Extract the [X, Y] coordinate from the center of the cell holding the provided text.  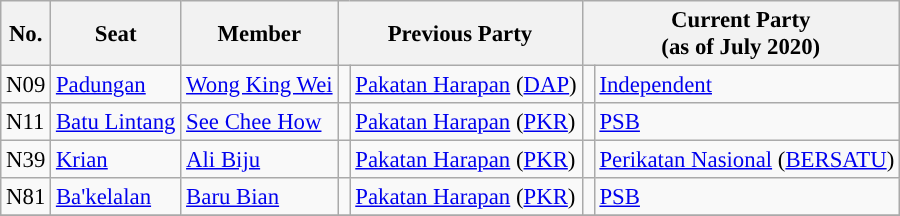
Padungan [116, 85]
See Chee How [260, 122]
Member [260, 34]
N81 [26, 197]
Independent [746, 85]
Ba'kelalan [116, 197]
Perikatan Nasional (BERSATU) [746, 160]
Wong King Wei [260, 85]
Ali Biju [260, 160]
N11 [26, 122]
Seat [116, 34]
Current Party(as of July 2020) [741, 34]
Pakatan Harapan (DAP) [466, 85]
Previous Party [460, 34]
Krian [116, 160]
No. [26, 34]
Baru Bian [260, 197]
N39 [26, 160]
Batu Lintang [116, 122]
N09 [26, 85]
